From the cell containing the given text, extract its center point as [x, y] coordinate. 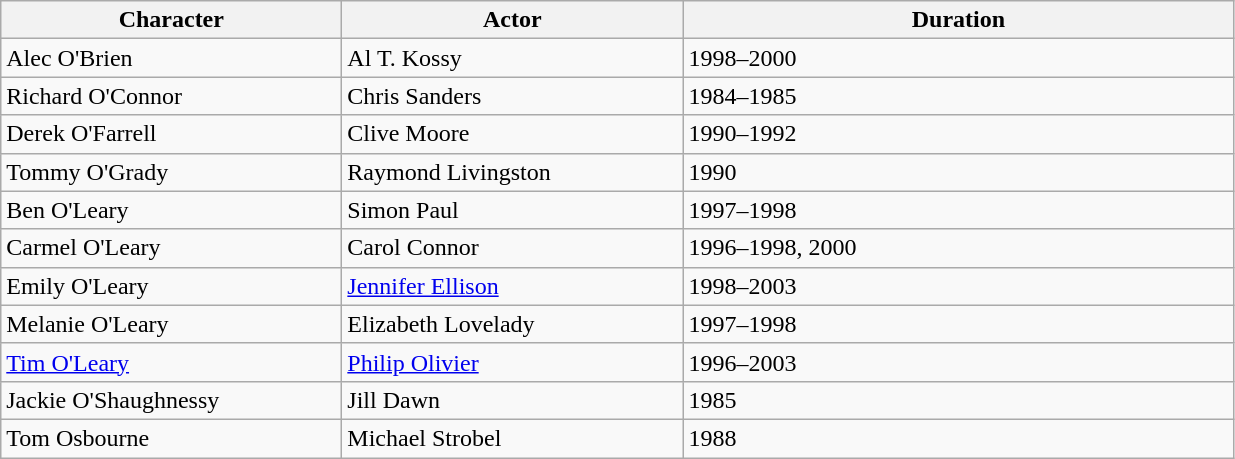
Carol Connor [512, 248]
Raymond Livingston [512, 172]
Tim O'Leary [172, 362]
1984–1985 [958, 96]
Melanie O'Leary [172, 324]
Ben O'Leary [172, 210]
1998–2003 [958, 286]
Elizabeth Lovelady [512, 324]
Jackie O'Shaughnessy [172, 400]
Alec O'Brien [172, 58]
1985 [958, 400]
Emily O'Leary [172, 286]
1990 [958, 172]
1990–1992 [958, 134]
1988 [958, 438]
Derek O'Farrell [172, 134]
Duration [958, 20]
Al T. Kossy [512, 58]
Character [172, 20]
1996–1998, 2000 [958, 248]
1996–2003 [958, 362]
Carmel O'Leary [172, 248]
Clive Moore [512, 134]
Philip Olivier [512, 362]
Tom Osbourne [172, 438]
Michael Strobel [512, 438]
Jennifer Ellison [512, 286]
Chris Sanders [512, 96]
Jill Dawn [512, 400]
Richard O'Connor [172, 96]
Tommy O'Grady [172, 172]
Actor [512, 20]
Simon Paul [512, 210]
1998–2000 [958, 58]
